Return (X, Y) of the center of cell containing provided text 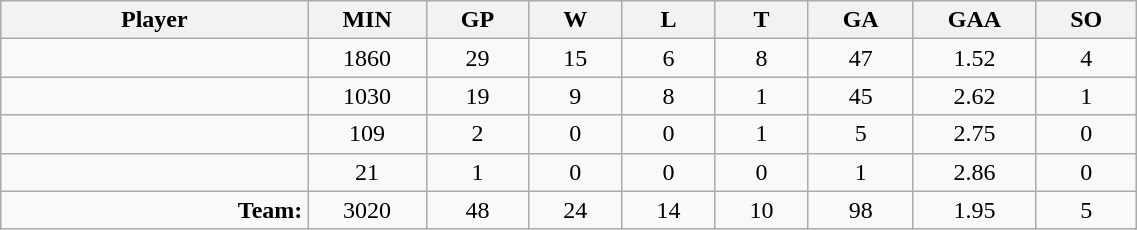
14 (668, 210)
98 (860, 210)
SO (1086, 20)
T (762, 20)
48 (477, 210)
GAA (974, 20)
2.86 (974, 172)
4 (1086, 58)
2.75 (974, 134)
45 (860, 96)
1.52 (974, 58)
109 (367, 134)
3020 (367, 210)
W (576, 20)
1860 (367, 58)
GP (477, 20)
29 (477, 58)
1030 (367, 96)
1.95 (974, 210)
24 (576, 210)
2.62 (974, 96)
GA (860, 20)
9 (576, 96)
L (668, 20)
Team: (154, 210)
6 (668, 58)
21 (367, 172)
15 (576, 58)
Player (154, 20)
MIN (367, 20)
2 (477, 134)
19 (477, 96)
10 (762, 210)
47 (860, 58)
